Locate the cell with the specified text and output its (x, y) center coordinate. 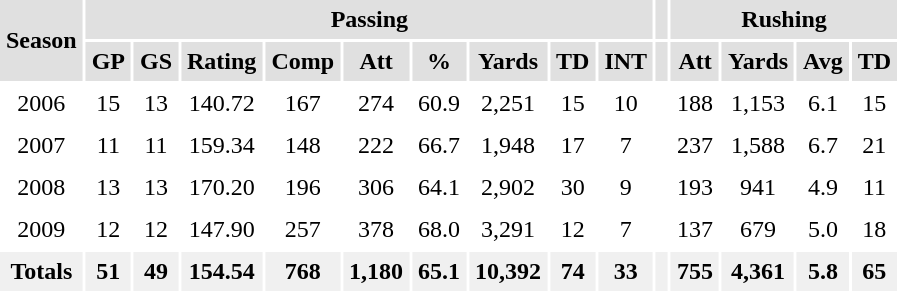
2009 (42, 230)
65.1 (439, 272)
4.9 (823, 188)
167 (302, 104)
Rushing (784, 20)
21 (874, 146)
1,180 (376, 272)
17 (572, 146)
GP (108, 62)
154.54 (222, 272)
% (439, 62)
64.1 (439, 188)
196 (302, 188)
755 (695, 272)
Totals (42, 272)
GS (156, 62)
222 (376, 146)
1,153 (758, 104)
68.0 (439, 230)
INT (626, 62)
18 (874, 230)
159.34 (222, 146)
6.1 (823, 104)
193 (695, 188)
147.90 (222, 230)
5.8 (823, 272)
2006 (42, 104)
2007 (42, 146)
148 (302, 146)
49 (156, 272)
33 (626, 272)
9 (626, 188)
5.0 (823, 230)
51 (108, 272)
140.72 (222, 104)
274 (376, 104)
378 (376, 230)
Avg (823, 62)
2008 (42, 188)
1,588 (758, 146)
Passing (370, 20)
6.7 (823, 146)
237 (695, 146)
941 (758, 188)
Rating (222, 62)
306 (376, 188)
Season (42, 40)
1,948 (508, 146)
2,251 (508, 104)
2,902 (508, 188)
60.9 (439, 104)
74 (572, 272)
10 (626, 104)
66.7 (439, 146)
137 (695, 230)
188 (695, 104)
257 (302, 230)
170.20 (222, 188)
3,291 (508, 230)
Comp (302, 62)
30 (572, 188)
4,361 (758, 272)
679 (758, 230)
10,392 (508, 272)
65 (874, 272)
768 (302, 272)
